Detect which cell encompasses the target text, then output its (X, Y) center coordinate. 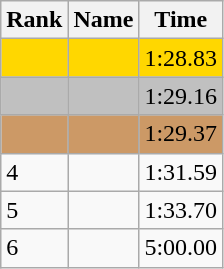
Rank (34, 20)
5 (34, 210)
1:29.37 (181, 134)
Time (181, 20)
Name (104, 20)
1:28.83 (181, 58)
1:31.59 (181, 172)
1:33.70 (181, 210)
4 (34, 172)
6 (34, 248)
1:29.16 (181, 96)
5:00.00 (181, 248)
